Return [x, y] of the center of cell containing provided text 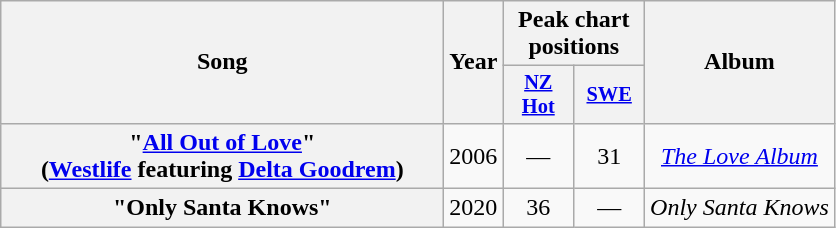
31 [610, 156]
Album [740, 62]
SWE [610, 95]
NZHot [538, 95]
"Only Santa Knows" [222, 208]
Year [474, 62]
Peak chart positions [574, 34]
Song [222, 62]
"All Out of Love"(Westlife featuring Delta Goodrem) [222, 156]
2020 [474, 208]
Only Santa Knows [740, 208]
The Love Album [740, 156]
2006 [474, 156]
36 [538, 208]
